For the text-containing cell, return its midpoint in (X, Y) coordinate format. 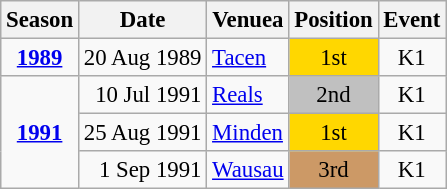
25 Aug 1991 (142, 133)
Date (142, 20)
3rd (334, 170)
1 Sep 1991 (142, 170)
Minden (248, 133)
Season (40, 20)
Position (334, 20)
Wausau (248, 170)
Tacen (248, 58)
1989 (40, 58)
Venuea (248, 20)
Reals (248, 95)
2nd (334, 95)
10 Jul 1991 (142, 95)
Event (412, 20)
20 Aug 1989 (142, 58)
1991 (40, 132)
